Locate the cell with the specified text and output its (x, y) center coordinate. 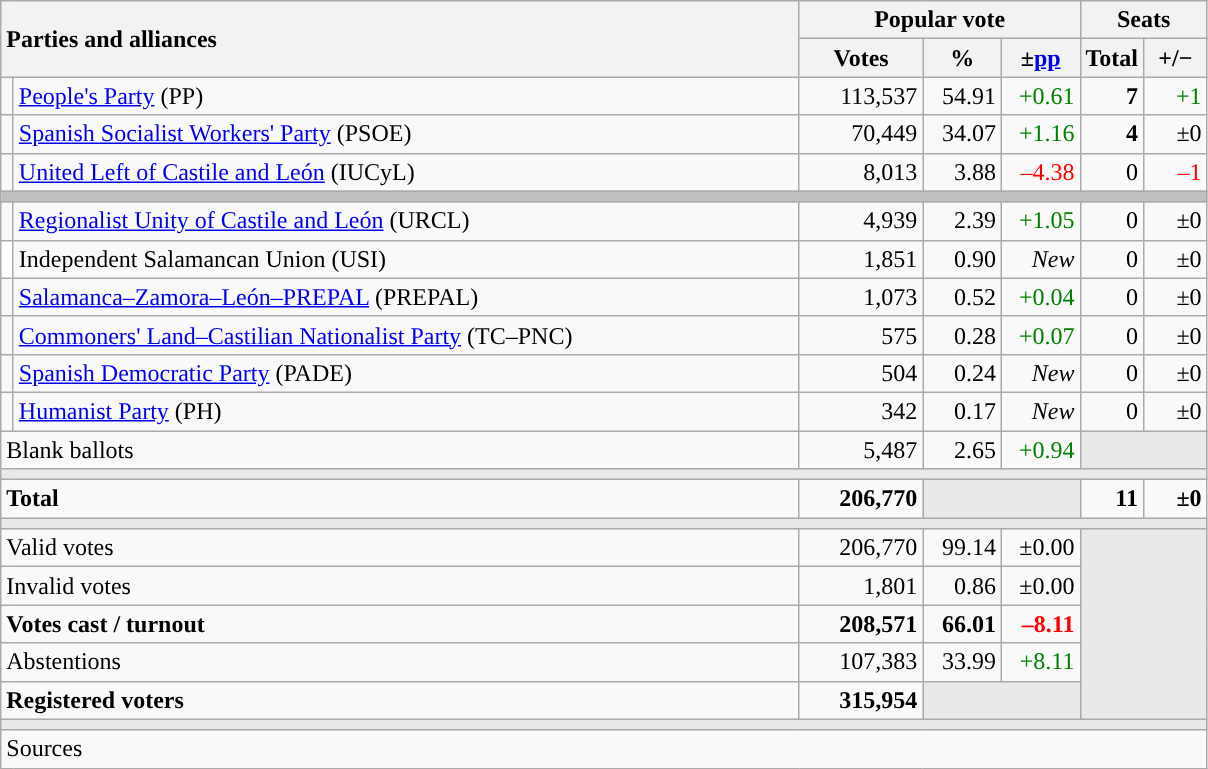
Seats (1144, 20)
+1.05 (1040, 221)
0.52 (962, 297)
Abstentions (400, 662)
0.86 (962, 586)
Regionalist Unity of Castile and León (URCL) (406, 221)
–4.38 (1040, 172)
+0.04 (1040, 297)
Commoners' Land–Castilian Nationalist Party (TC–PNC) (406, 335)
107,383 (861, 662)
People's Party (PP) (406, 96)
0.17 (962, 411)
Votes (861, 58)
+0.94 (1040, 449)
4 (1112, 134)
Parties and alliances (400, 39)
Invalid votes (400, 586)
+1 (1176, 96)
Valid votes (400, 548)
66.01 (962, 624)
2.39 (962, 221)
1,801 (861, 586)
Votes cast / turnout (400, 624)
1,851 (861, 259)
+8.11 (1040, 662)
Blank ballots (400, 449)
+1.16 (1040, 134)
33.99 (962, 662)
54.91 (962, 96)
342 (861, 411)
–8.11 (1040, 624)
7 (1112, 96)
Humanist Party (PH) (406, 411)
504 (861, 373)
8,013 (861, 172)
4,939 (861, 221)
Spanish Democratic Party (PADE) (406, 373)
±pp (1040, 58)
Registered voters (400, 700)
208,571 (861, 624)
34.07 (962, 134)
0.24 (962, 373)
Independent Salamancan Union (USI) (406, 259)
% (962, 58)
2.65 (962, 449)
1,073 (861, 297)
5,487 (861, 449)
113,537 (861, 96)
315,954 (861, 700)
Popular vote (940, 20)
+0.07 (1040, 335)
Spanish Socialist Workers' Party (PSOE) (406, 134)
0.28 (962, 335)
3.88 (962, 172)
+/− (1176, 58)
Sources (604, 749)
0.90 (962, 259)
99.14 (962, 548)
+0.61 (1040, 96)
–1 (1176, 172)
575 (861, 335)
United Left of Castile and León (IUCyL) (406, 172)
70,449 (861, 134)
11 (1112, 499)
Salamanca–Zamora–León–PREPAL (PREPAL) (406, 297)
